Output the (x, y) coordinate of the center of the cell containing the given text.  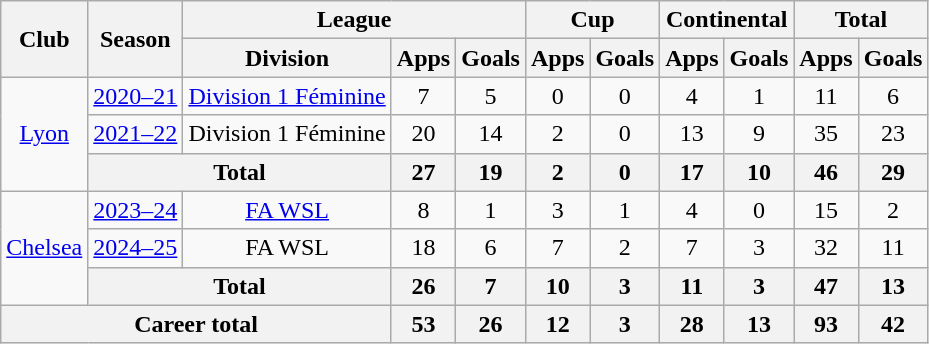
Lyon (44, 134)
Division (287, 58)
8 (423, 210)
Season (136, 39)
93 (826, 324)
23 (893, 134)
35 (826, 134)
18 (423, 248)
20 (423, 134)
2020–21 (136, 96)
15 (826, 210)
2021–22 (136, 134)
53 (423, 324)
29 (893, 172)
46 (826, 172)
17 (692, 172)
League (354, 20)
2023–24 (136, 210)
5 (491, 96)
32 (826, 248)
47 (826, 286)
Chelsea (44, 248)
Continental (727, 20)
14 (491, 134)
19 (491, 172)
27 (423, 172)
Cup (592, 20)
9 (759, 134)
28 (692, 324)
12 (557, 324)
Career total (196, 324)
Club (44, 39)
2024–25 (136, 248)
42 (893, 324)
